Find where the given text appears and provide that cell's center as (x, y) coordinate. 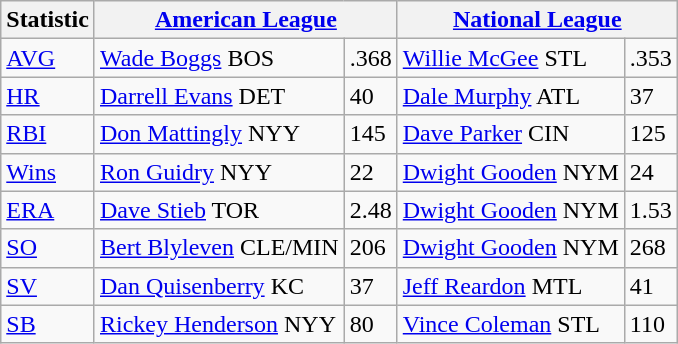
.368 (370, 58)
AVG (48, 58)
2.48 (370, 210)
HR (48, 96)
ERA (48, 210)
Willie McGee STL (510, 58)
24 (650, 172)
RBI (48, 134)
Bert Blyleven CLE/MIN (219, 248)
206 (370, 248)
Dale Murphy ATL (510, 96)
Jeff Reardon MTL (510, 286)
Dan Quisenberry KC (219, 286)
80 (370, 324)
Darrell Evans DET (219, 96)
Don Mattingly NYY (219, 134)
Wade Boggs BOS (219, 58)
Vince Coleman STL (510, 324)
Ron Guidry NYY (219, 172)
41 (650, 286)
Rickey Henderson NYY (219, 324)
40 (370, 96)
125 (650, 134)
Dave Parker CIN (510, 134)
National League (537, 20)
22 (370, 172)
110 (650, 324)
SO (48, 248)
145 (370, 134)
SB (48, 324)
Statistic (48, 20)
American League (246, 20)
1.53 (650, 210)
SV (48, 286)
Dave Stieb TOR (219, 210)
Wins (48, 172)
268 (650, 248)
.353 (650, 58)
